Search for the cell housing the specified text and yield its (X, Y) center coordinate. 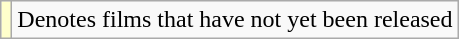
Denotes films that have not yet been released (235, 20)
